Return (x, y) of the center of cell containing provided text 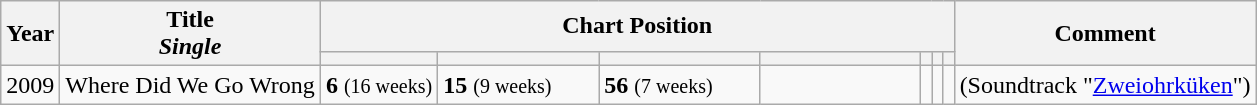
(Soundtrack "Zweiohrküken") (1105, 85)
56 (7 weeks) (680, 85)
Chart Position (637, 26)
TitleSingle (190, 34)
Comment (1105, 34)
2009 (30, 85)
Year (30, 34)
6 (16 weeks) (378, 85)
Where Did We Go Wrong (190, 85)
15 (9 weeks) (518, 85)
